Find where the given text appears and provide that cell's center as [x, y] coordinate. 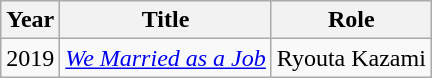
We Married as a Job [166, 58]
Year [30, 20]
2019 [30, 58]
Ryouta Kazami [351, 58]
Role [351, 20]
Title [166, 20]
